Detect which cell encompasses the target text, then output its (X, Y) center coordinate. 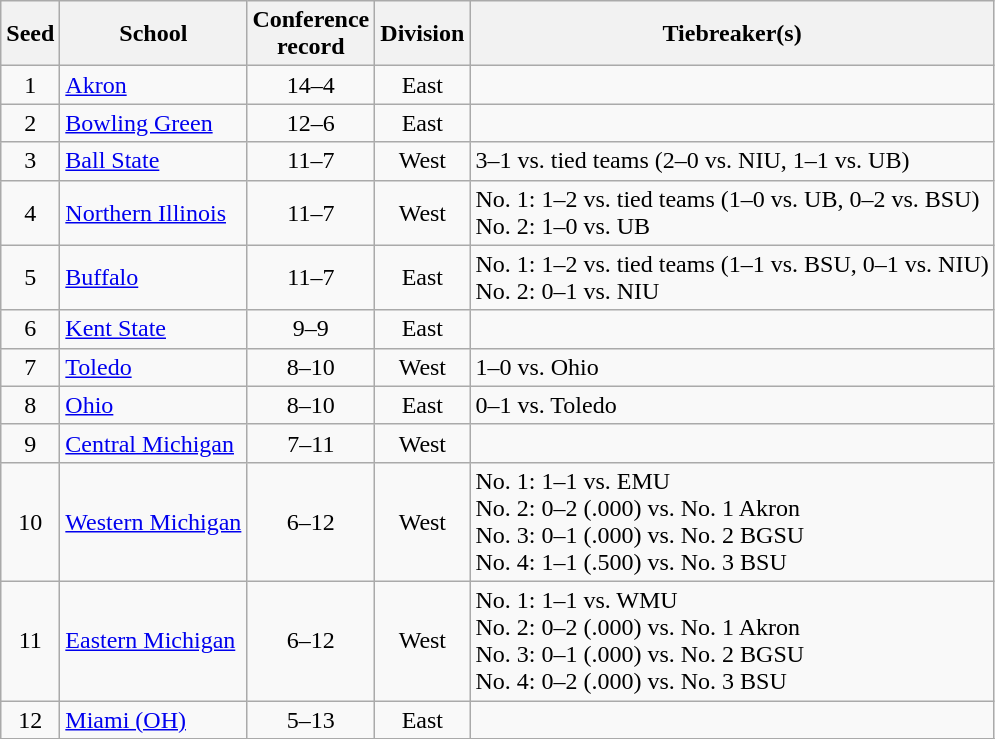
Tiebreaker(s) (732, 34)
Eastern Michigan (154, 640)
2 (30, 123)
6 (30, 329)
Western Michigan (154, 522)
No. 1: 1–2 vs. tied teams (1–0 vs. UB, 0–2 vs. BSU)No. 2: 1–0 vs. UB (732, 212)
7–11 (311, 443)
Bowling Green (154, 123)
Buffalo (154, 278)
7 (30, 367)
1–0 vs. Ohio (732, 367)
Seed (30, 34)
Ball State (154, 161)
4 (30, 212)
Miami (OH) (154, 719)
14–4 (311, 85)
1 (30, 85)
Ohio (154, 405)
No. 1: 1–1 vs. EMUNo. 2: 0–2 (.000) vs. No. 1 AkronNo. 3: 0–1 (.000) vs. No. 2 BGSUNo. 4: 1–1 (.500) vs. No. 3 BSU (732, 522)
5 (30, 278)
11 (30, 640)
Akron (154, 85)
9 (30, 443)
0–1 vs. Toledo (732, 405)
Northern Illinois (154, 212)
12 (30, 719)
Kent State (154, 329)
9–9 (311, 329)
Conferencerecord (311, 34)
10 (30, 522)
Toledo (154, 367)
5–13 (311, 719)
12–6 (311, 123)
3–1 vs. tied teams (2–0 vs. NIU, 1–1 vs. UB) (732, 161)
School (154, 34)
No. 1: 1–1 vs. WMUNo. 2: 0–2 (.000) vs. No. 1 AkronNo. 3: 0–1 (.000) vs. No. 2 BGSUNo. 4: 0–2 (.000) vs. No. 3 BSU (732, 640)
Division (422, 34)
Central Michigan (154, 443)
3 (30, 161)
8 (30, 405)
No. 1: 1–2 vs. tied teams (1–1 vs. BSU, 0–1 vs. NIU)No. 2: 0–1 vs. NIU (732, 278)
